Search for the cell housing the specified text and yield its [x, y] center coordinate. 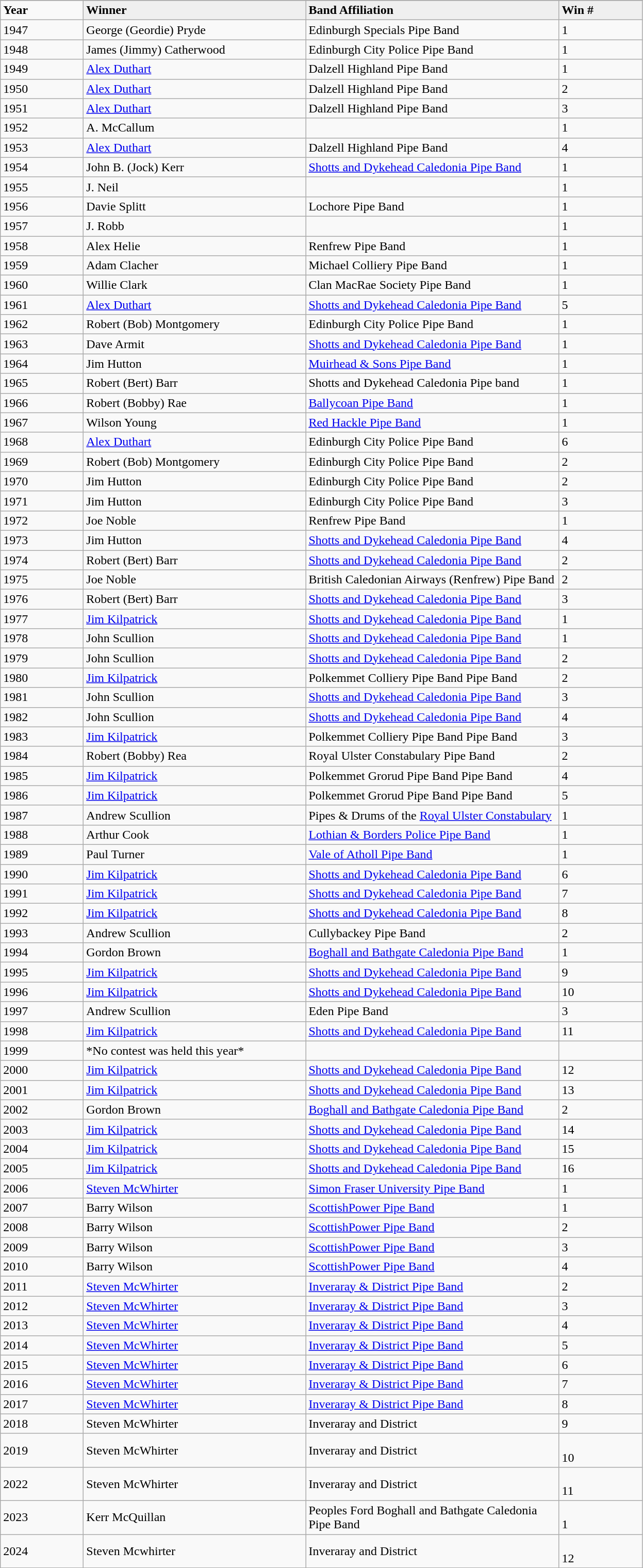
1989 [42, 854]
1948 [42, 50]
Royal Ulster Constabulary Pipe Band [432, 756]
1967 [42, 422]
2017 [42, 1404]
George (Geordie) Pryde [195, 30]
*No contest was held this year* [195, 1051]
Pipes & Drums of the Royal Ulster Constabulary [432, 815]
2016 [42, 1384]
Clan MacRae Society Pipe Band [432, 285]
1988 [42, 835]
2001 [42, 1090]
1982 [42, 717]
Robert (Bobby) Rea [195, 756]
1986 [42, 795]
1949 [42, 69]
1991 [42, 894]
Muirhead & Sons Pipe Band [432, 364]
2009 [42, 1247]
1987 [42, 815]
2006 [42, 1188]
2013 [42, 1326]
Wilson Young [195, 422]
2015 [42, 1365]
1978 [42, 639]
1961 [42, 305]
Steven Mcwhirter [195, 1550]
Dave Armit [195, 344]
1963 [42, 344]
2000 [42, 1070]
Win # [600, 10]
1951 [42, 108]
1974 [42, 560]
2024 [42, 1550]
1977 [42, 619]
1966 [42, 403]
Willie Clark [195, 285]
1950 [42, 89]
1997 [42, 1011]
2019 [42, 1450]
1965 [42, 383]
1960 [42, 285]
1957 [42, 226]
2007 [42, 1208]
2012 [42, 1306]
A. McCallum [195, 128]
John B. (Jock) Kerr [195, 167]
2005 [42, 1168]
Peoples Ford Boghall and Bathgate Caledonia Pipe Band [432, 1517]
Eden Pipe Band [432, 1011]
1956 [42, 206]
Edinburgh Specials Pipe Band [432, 30]
1995 [42, 972]
15 [600, 1149]
13 [600, 1090]
2022 [42, 1483]
1985 [42, 776]
1969 [42, 462]
2003 [42, 1129]
1981 [42, 697]
1994 [42, 953]
1990 [42, 874]
Cullybackey Pipe Band [432, 933]
Shotts and Dykehead Caledonia Pipe band [432, 383]
1955 [42, 187]
1980 [42, 678]
1993 [42, 933]
Paul Turner [195, 854]
2014 [42, 1345]
Band Affiliation [432, 10]
Davie Splitt [195, 206]
Ballycoan Pipe Band [432, 403]
Lochore Pipe Band [432, 206]
Robert (Bobby) Rae [195, 403]
Year [42, 10]
1975 [42, 580]
1970 [42, 481]
British Caledonian Airways (Renfrew) Pipe Band [432, 580]
James (Jimmy) Catherwood [195, 50]
1996 [42, 992]
1959 [42, 266]
Lothian & Borders Police Pipe Band [432, 835]
1958 [42, 246]
2010 [42, 1267]
1972 [42, 520]
2004 [42, 1149]
Vale of Atholl Pipe Band [432, 854]
J. Robb [195, 226]
1953 [42, 148]
1999 [42, 1051]
Michael Colliery Pipe Band [432, 266]
Adam Clacher [195, 266]
1964 [42, 364]
J. Neil [195, 187]
1976 [42, 599]
1968 [42, 442]
16 [600, 1168]
1992 [42, 913]
2002 [42, 1109]
Simon Fraser University Pipe Band [432, 1188]
Winner [195, 10]
2011 [42, 1286]
1971 [42, 501]
Kerr McQuillan [195, 1517]
1954 [42, 167]
14 [600, 1129]
Red Hackle Pipe Band [432, 422]
Alex Helie [195, 246]
1973 [42, 540]
1947 [42, 30]
1984 [42, 756]
1952 [42, 128]
2023 [42, 1517]
1979 [42, 658]
1983 [42, 737]
2008 [42, 1228]
2018 [42, 1424]
1998 [42, 1031]
Arthur Cook [195, 835]
1962 [42, 324]
